Scan for the cell matching the given text and deliver its [x, y] coordinate at center. 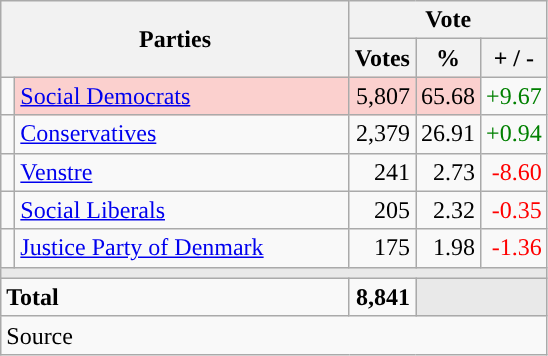
Vote [448, 20]
1.98 [448, 248]
Conservatives [182, 134]
Parties [176, 39]
-8.60 [514, 172]
+0.94 [514, 134]
5,807 [382, 96]
Justice Party of Denmark [182, 248]
Social Liberals [182, 210]
+9.67 [514, 96]
2.32 [448, 210]
2,379 [382, 134]
-1.36 [514, 248]
26.91 [448, 134]
65.68 [448, 96]
Social Democrats [182, 96]
8,841 [382, 297]
175 [382, 248]
2.73 [448, 172]
Total [176, 297]
Votes [382, 58]
-0.35 [514, 210]
Venstre [182, 172]
Source [274, 335]
% [448, 58]
205 [382, 210]
241 [382, 172]
+ / - [514, 58]
